From the cell containing the given text, extract its center point as [x, y] coordinate. 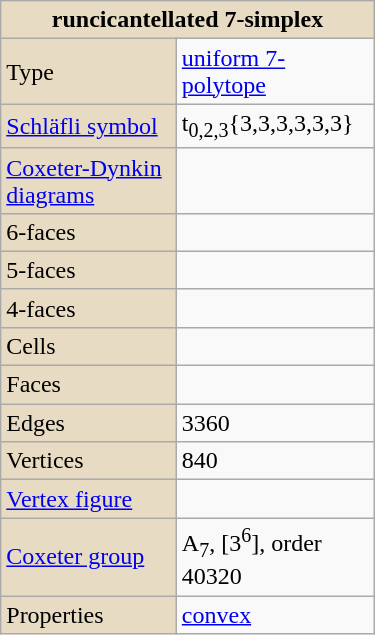
Coxeter group [89, 557]
Vertices [89, 461]
4-faces [89, 308]
Properties [89, 615]
6-faces [89, 232]
convex [275, 615]
Coxeter-Dynkin diagrams [89, 180]
840 [275, 461]
Cells [89, 346]
Edges [89, 423]
Schläfli symbol [89, 126]
uniform 7-polytope [275, 72]
A7, [36], order 40320 [275, 557]
runcicantellated 7-simplex [188, 20]
Vertex figure [89, 499]
t0,2,3{3,3,3,3,3,3} [275, 126]
Faces [89, 385]
5-faces [89, 270]
Type [89, 72]
3360 [275, 423]
